Return the [X, Y] coordinate for the center point of the cell that contains the specified text.  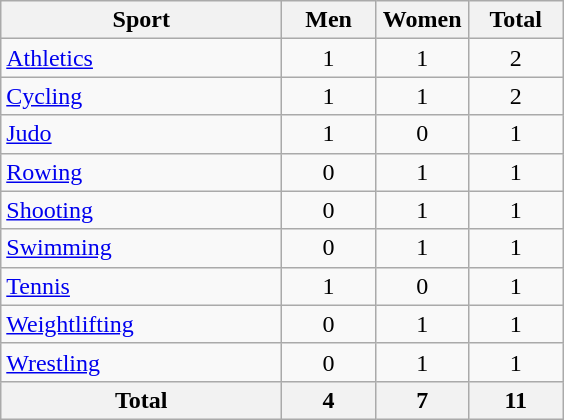
Judo [142, 134]
Rowing [142, 172]
4 [329, 400]
Women [422, 20]
Athletics [142, 58]
Wrestling [142, 362]
Swimming [142, 248]
7 [422, 400]
Shooting [142, 210]
Men [329, 20]
Weightlifting [142, 324]
Sport [142, 20]
11 [516, 400]
Tennis [142, 286]
Cycling [142, 96]
